Determine the (x, y) coordinate at the center of the cell enclosing the given text.  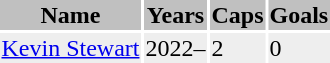
Years (176, 15)
Name (70, 15)
0 (299, 48)
Caps (238, 15)
2022– (176, 48)
2 (238, 48)
Kevin Stewart (70, 48)
Goals (299, 15)
